Return the [X, Y] coordinate for the center point of the cell that contains the specified text.  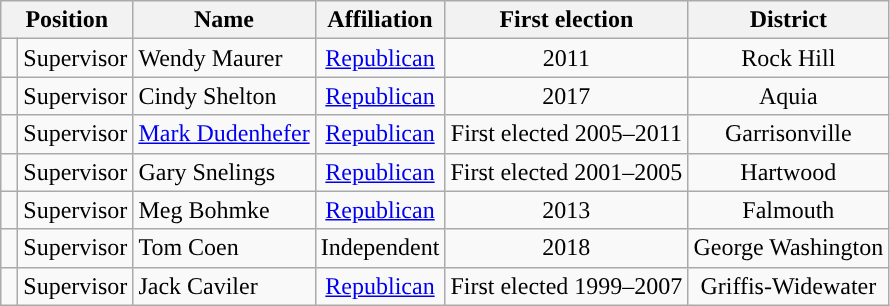
Affiliation [380, 20]
First elected 2005–2011 [566, 134]
Hartwood [788, 172]
Aquia [788, 96]
Falmouth [788, 210]
Position [67, 20]
2017 [566, 96]
Mark Dudenhefer [224, 134]
2018 [566, 248]
George Washington [788, 248]
Cindy Shelton [224, 96]
Gary Snelings [224, 172]
Name [224, 20]
Independent [380, 248]
First election [566, 20]
District [788, 20]
2011 [566, 58]
First elected 2001–2005 [566, 172]
2013 [566, 210]
Griffis-Widewater [788, 286]
Meg Bohmke [224, 210]
Wendy Maurer [224, 58]
Rock Hill [788, 58]
Tom Coen [224, 248]
Garrisonville [788, 134]
Jack Caviler [224, 286]
First elected 1999–2007 [566, 286]
